Search for the cell housing the specified text and yield its (x, y) center coordinate. 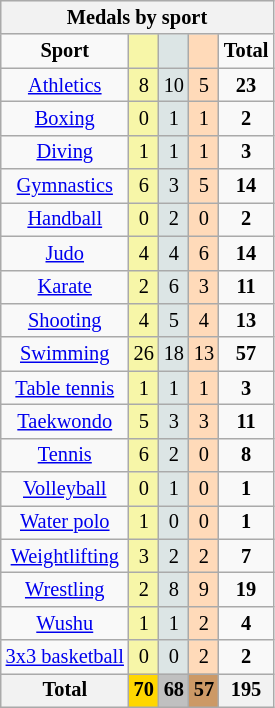
Medals by sport (137, 17)
Table tennis (65, 388)
Volleyball (65, 489)
19 (246, 589)
Sport (65, 51)
Tennis (65, 455)
3x3 basketball (65, 657)
18 (174, 354)
10 (174, 85)
Water polo (65, 522)
70 (144, 690)
Athletics (65, 85)
Diving (65, 152)
Wushu (65, 623)
26 (144, 354)
9 (204, 589)
7 (246, 556)
Shooting (65, 320)
68 (174, 690)
Karate (65, 287)
Gymnastics (65, 186)
Handball (65, 219)
Boxing (65, 118)
Wrestling (65, 589)
Swimming (65, 354)
195 (246, 690)
Taekwondo (65, 421)
Weightlifting (65, 556)
23 (246, 85)
Judo (65, 253)
